Return (x, y) of the center of cell containing provided text 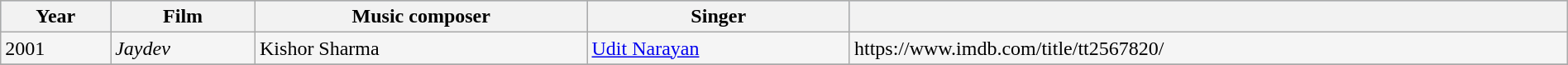
2001 (56, 48)
Singer (718, 17)
Year (56, 17)
Udit Narayan (718, 48)
Kishor Sharma (422, 48)
Film (184, 17)
Jaydev (184, 48)
Music composer (422, 17)
https://www.imdb.com/title/tt2567820/ (1208, 48)
